Extract the (X, Y) coordinate from the center of the cell holding the provided text.  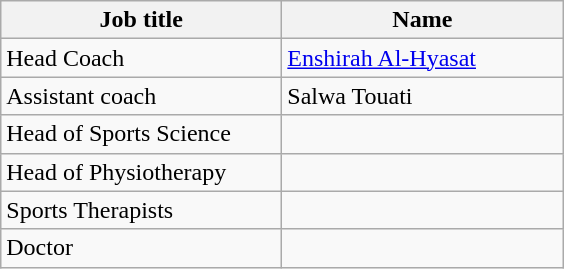
Job title (142, 20)
Head of Physiotherapy (142, 172)
Salwa Touati (422, 96)
Head Coach (142, 58)
Sports Therapists (142, 210)
Assistant coach (142, 96)
Enshirah Al-Hyasat (422, 58)
Doctor (142, 248)
Name (422, 20)
Head of Sports Science (142, 134)
